Extract the [X, Y] coordinate from the center of the cell holding the provided text.  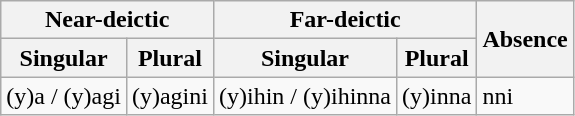
Absence [525, 39]
Near-deictic [108, 20]
(y)agini [170, 96]
(y)a / (y)agi [64, 96]
nni [525, 96]
(y)ihin / (y)ihinna [304, 96]
Far-deictic [344, 20]
(y)inna [436, 96]
